Return the (x, y) coordinate for the center point of the cell that contains the specified text.  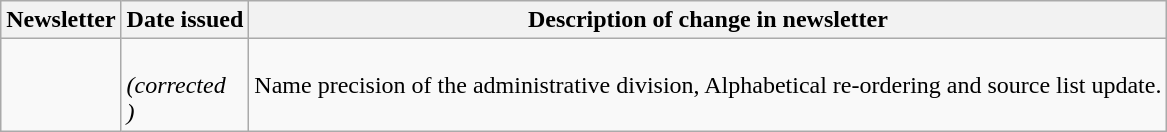
Newsletter (61, 20)
Description of change in newsletter (708, 20)
(corrected ) (185, 85)
Date issued (185, 20)
Name precision of the administrative division, Alphabetical re-ordering and source list update. (708, 85)
